Provide the (x, y) coordinate of the cell's center where the given text is located.  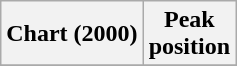
Chart (2000) (72, 34)
Peakposition (189, 34)
